Capture the cell that displays the provided text and extract its (x, y) central coordinate. 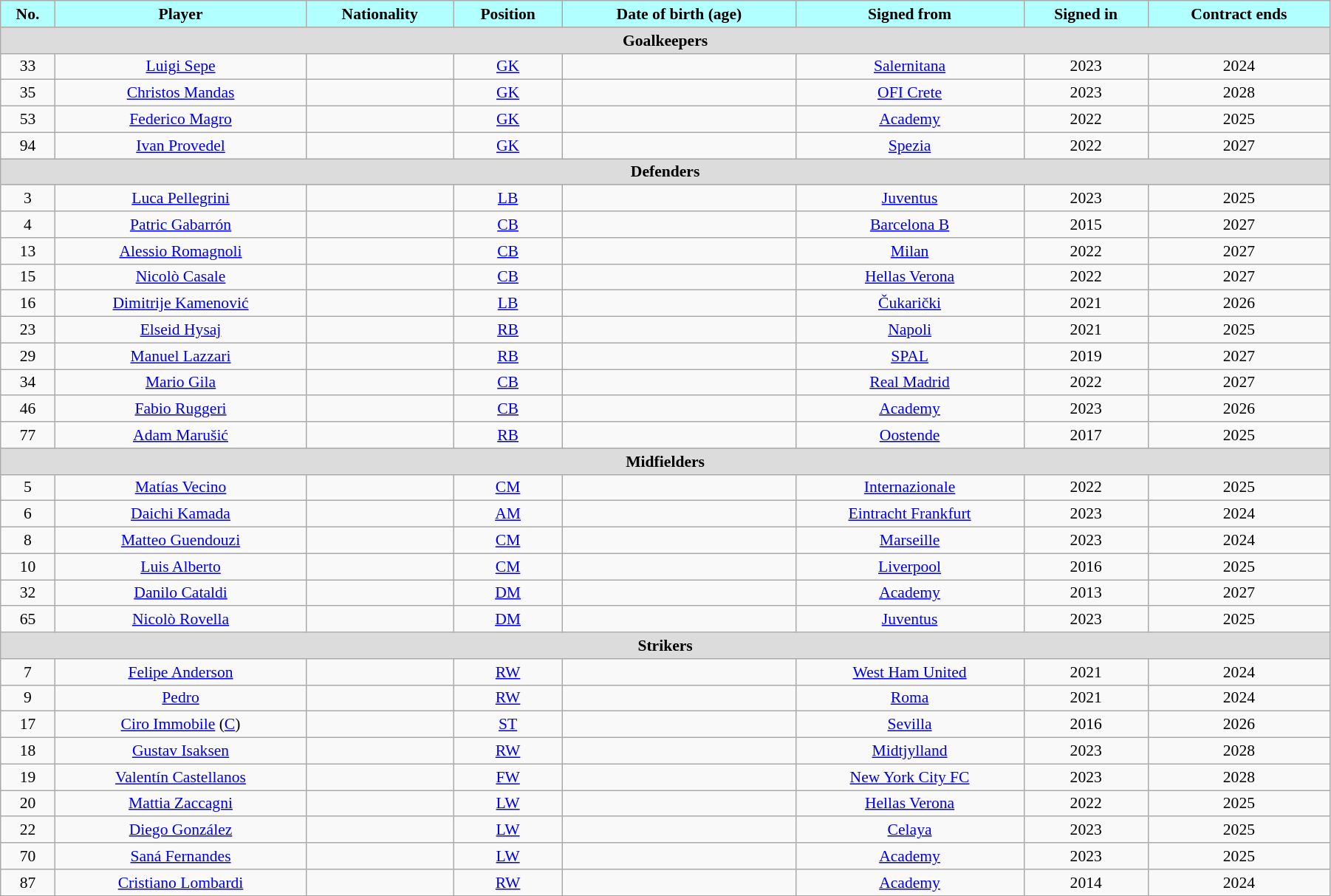
Roma (910, 698)
Marseille (910, 541)
34 (28, 383)
Napoli (910, 330)
SPAL (910, 356)
Defenders (665, 172)
70 (28, 856)
Pedro (180, 698)
8 (28, 541)
Fabio Ruggeri (180, 409)
4 (28, 225)
AM (508, 514)
Mario Gila (180, 383)
20 (28, 804)
35 (28, 93)
Goalkeepers (665, 41)
2017 (1086, 435)
Date of birth (age) (680, 14)
77 (28, 435)
Ciro Immobile (C) (180, 725)
Danilo Cataldi (180, 593)
Diego González (180, 830)
Liverpool (910, 567)
Oostende (910, 435)
Ivan Provedel (180, 146)
Alessio Romagnoli (180, 251)
16 (28, 304)
Mattia Zaccagni (180, 804)
Barcelona B (910, 225)
New York City FC (910, 777)
Position (508, 14)
15 (28, 277)
10 (28, 567)
Matteo Guendouzi (180, 541)
6 (28, 514)
Signed in (1086, 14)
Saná Fernandes (180, 856)
Nationality (380, 14)
19 (28, 777)
Contract ends (1239, 14)
Adam Marušić (180, 435)
Luigi Sepe (180, 66)
OFI Crete (910, 93)
Patric Gabarrón (180, 225)
2015 (1086, 225)
No. (28, 14)
33 (28, 66)
Luis Alberto (180, 567)
Spezia (910, 146)
65 (28, 620)
Gustav Isaksen (180, 751)
29 (28, 356)
Felipe Anderson (180, 672)
Čukarički (910, 304)
Real Madrid (910, 383)
Cristiano Lombardi (180, 883)
17 (28, 725)
Sevilla (910, 725)
Eintracht Frankfurt (910, 514)
18 (28, 751)
Salernitana (910, 66)
Matías Vecino (180, 488)
Internazionale (910, 488)
23 (28, 330)
Strikers (665, 646)
5 (28, 488)
Daichi Kamada (180, 514)
9 (28, 698)
22 (28, 830)
Elseid Hysaj (180, 330)
Nicolò Rovella (180, 620)
7 (28, 672)
94 (28, 146)
Dimitrije Kamenović (180, 304)
Midfielders (665, 462)
FW (508, 777)
Celaya (910, 830)
Luca Pellegrini (180, 199)
46 (28, 409)
Valentín Castellanos (180, 777)
Signed from (910, 14)
Player (180, 14)
Nicolò Casale (180, 277)
87 (28, 883)
2014 (1086, 883)
13 (28, 251)
Milan (910, 251)
ST (508, 725)
2019 (1086, 356)
32 (28, 593)
Federico Magro (180, 120)
Midtjylland (910, 751)
Christos Mandas (180, 93)
Manuel Lazzari (180, 356)
2013 (1086, 593)
West Ham United (910, 672)
3 (28, 199)
53 (28, 120)
